Detect which cell encompasses the target text, then output its (X, Y) center coordinate. 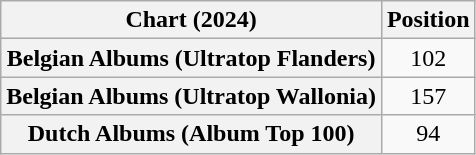
Position (428, 20)
Belgian Albums (Ultratop Flanders) (192, 58)
Chart (2024) (192, 20)
94 (428, 134)
157 (428, 96)
Belgian Albums (Ultratop Wallonia) (192, 96)
Dutch Albums (Album Top 100) (192, 134)
102 (428, 58)
